Capture the cell that displays the provided text and extract its [X, Y] central coordinate. 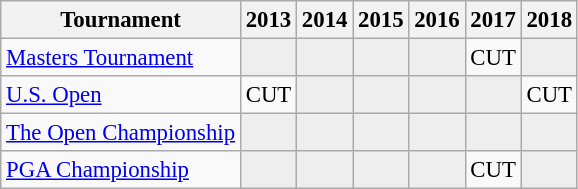
2017 [493, 20]
2013 [268, 20]
Masters Tournament [121, 58]
2016 [437, 20]
2018 [549, 20]
The Open Championship [121, 133]
U.S. Open [121, 95]
Tournament [121, 20]
2014 [325, 20]
2015 [381, 20]
PGA Championship [121, 170]
